From the cell containing the given text, extract its center point as (X, Y) coordinate. 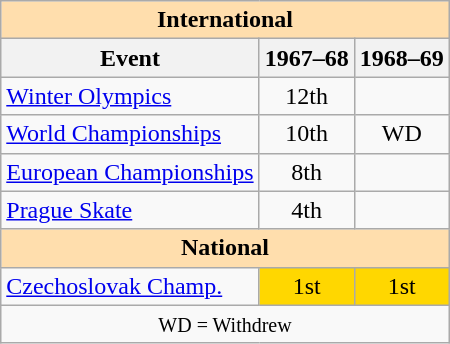
European Championships (130, 172)
World Championships (130, 134)
Prague Skate (130, 210)
International (225, 20)
National (225, 248)
Winter Olympics (130, 96)
1968–69 (402, 58)
12th (306, 96)
1967–68 (306, 58)
Event (130, 58)
WD (402, 134)
4th (306, 210)
8th (306, 172)
10th (306, 134)
WD = Withdrew (225, 324)
Czechoslovak Champ. (130, 286)
